From the cell containing the given text, extract its center point as [X, Y] coordinate. 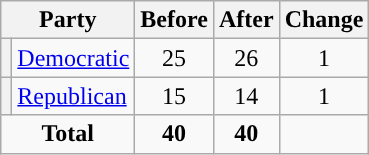
14 [246, 96]
After [246, 20]
25 [174, 58]
Change [324, 20]
26 [246, 58]
Party [68, 20]
Republican [74, 96]
Total [68, 134]
Democratic [74, 58]
Before [174, 20]
15 [174, 96]
